Return the (x, y) coordinate for the center point of the cell that contains the specified text.  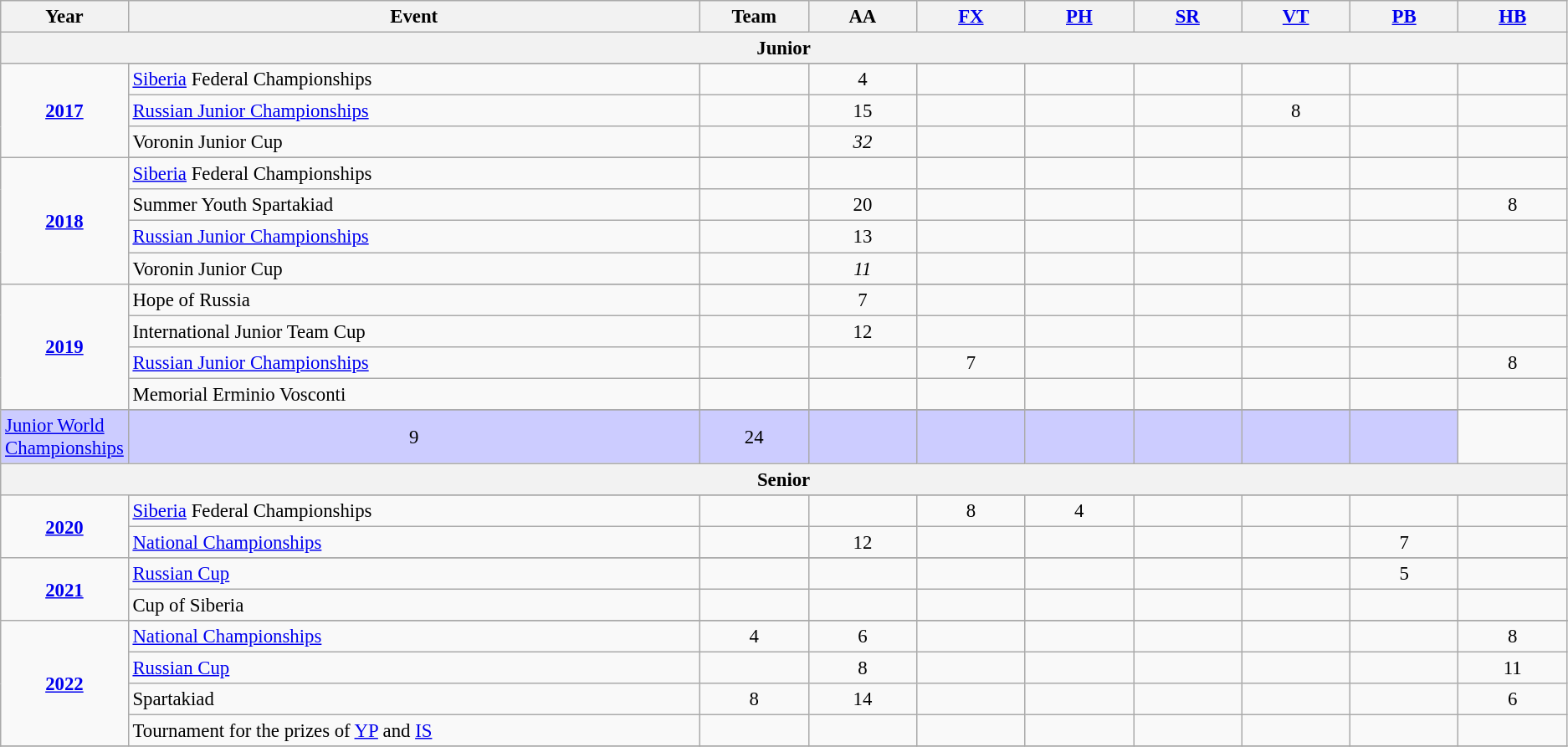
9 (413, 437)
Cup of Siberia (413, 606)
15 (862, 111)
2018 (64, 221)
Memorial Erminio Vosconti (413, 394)
Junior (784, 49)
Year (64, 17)
Junior World Championships (64, 437)
PH (1079, 17)
AA (862, 17)
20 (862, 205)
2020 (64, 527)
HB (1513, 17)
Event (413, 17)
Tournament for the prizes of YP and IS (413, 731)
14 (862, 699)
2017 (64, 110)
2019 (64, 346)
2021 (64, 589)
Senior (784, 479)
VT (1295, 17)
FX (971, 17)
Spartakiad (413, 699)
2022 (64, 683)
Summer Youth Spartakiad (413, 205)
Team (754, 17)
32 (862, 142)
Hope of Russia (413, 299)
PB (1404, 17)
SR (1188, 17)
24 (754, 437)
5 (1404, 574)
International Junior Team Cup (413, 331)
13 (862, 237)
